Find where the given text appears and provide that cell's center as [X, Y] coordinate. 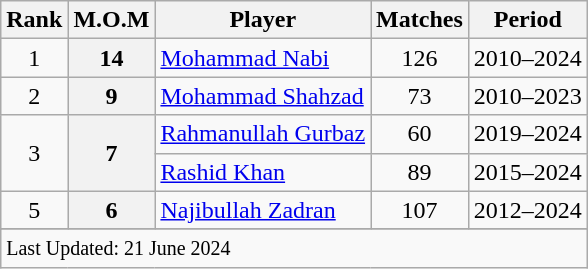
2 [34, 96]
M.O.M [112, 20]
2010–2023 [528, 96]
Najibullah Zadran [263, 210]
Player [263, 20]
126 [420, 58]
1 [34, 58]
Last Updated: 21 June 2024 [294, 248]
6 [112, 210]
14 [112, 58]
Period [528, 20]
7 [112, 153]
3 [34, 153]
5 [34, 210]
60 [420, 134]
2015–2024 [528, 172]
Mohammad Shahzad [263, 96]
89 [420, 172]
2019–2024 [528, 134]
Rank [34, 20]
Matches [420, 20]
2012–2024 [528, 210]
107 [420, 210]
Rahmanullah Gurbaz [263, 134]
Mohammad Nabi [263, 58]
73 [420, 96]
2010–2024 [528, 58]
9 [112, 96]
Rashid Khan [263, 172]
